From the cell containing the given text, extract its center point as [X, Y] coordinate. 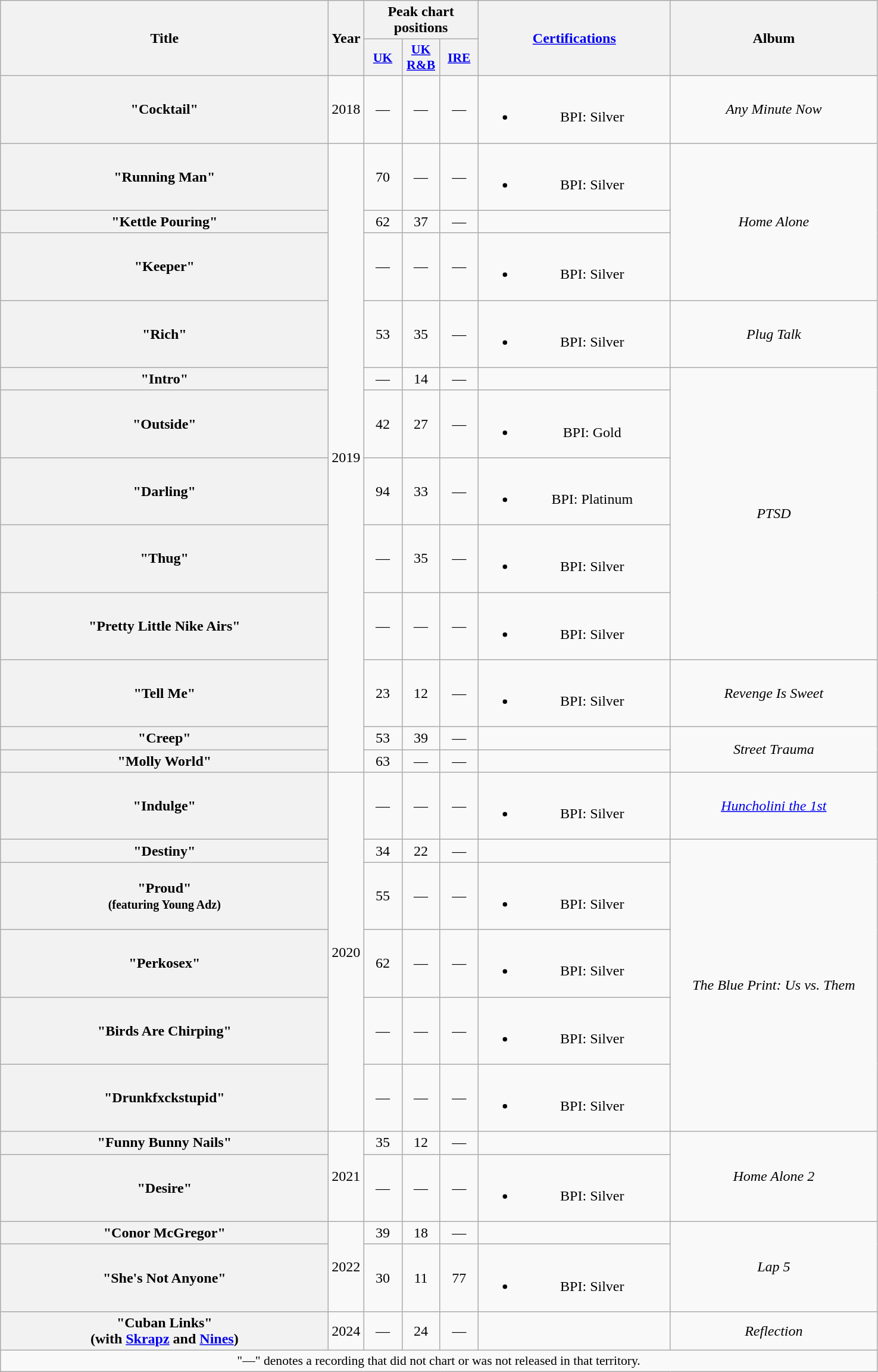
"Birds Are Chirping" [164, 1030]
27 [421, 424]
24 [421, 1330]
Certifications [574, 38]
30 [383, 1278]
Home Alone 2 [774, 1177]
UKR&B [421, 57]
"Desire" [164, 1187]
2024 [346, 1330]
63 [383, 761]
"Creep" [164, 738]
"Rich" [164, 333]
"Cocktail" [164, 110]
"Outside" [164, 424]
The Blue Print: Us vs. Them [774, 986]
70 [383, 176]
22 [421, 851]
18 [421, 1233]
34 [383, 851]
2022 [346, 1266]
2020 [346, 952]
UK [383, 57]
BPI: Gold [574, 424]
"Running Man" [164, 176]
Plug Talk [774, 333]
55 [383, 896]
Any Minute Now [774, 110]
"Funny Bunny Nails" [164, 1143]
Home Alone [774, 222]
PTSD [774, 513]
Year [346, 38]
"Thug" [164, 559]
"Destiny" [164, 851]
"Darling" [164, 491]
42 [383, 424]
BPI: Platinum [574, 491]
Title [164, 38]
Peak chart positions [421, 20]
94 [383, 491]
"Tell Me" [164, 693]
37 [421, 222]
Huncholini the 1st [774, 806]
2019 [346, 457]
"Keeper" [164, 267]
2018 [346, 110]
"—" denotes a recording that did not chart or was not released in that territory. [439, 1361]
Lap 5 [774, 1266]
"Indulge" [164, 806]
"She's Not Anyone" [164, 1278]
"Kettle Pouring" [164, 222]
"Perkosex" [164, 963]
IRE [459, 57]
11 [421, 1278]
Revenge Is Sweet [774, 693]
Album [774, 38]
"Intro" [164, 379]
Street Trauma [774, 750]
Reflection [774, 1330]
"Drunkfxckstupid" [164, 1098]
23 [383, 693]
"Molly World" [164, 761]
"Pretty Little Nike Airs" [164, 625]
"Conor McGregor" [164, 1233]
"Proud"(featuring Young Adz) [164, 896]
2021 [346, 1177]
77 [459, 1278]
"Cuban Links"(with Skrapz and Nines) [164, 1330]
33 [421, 491]
14 [421, 379]
